Output the (x, y) coordinate of the center of the cell containing the given text.  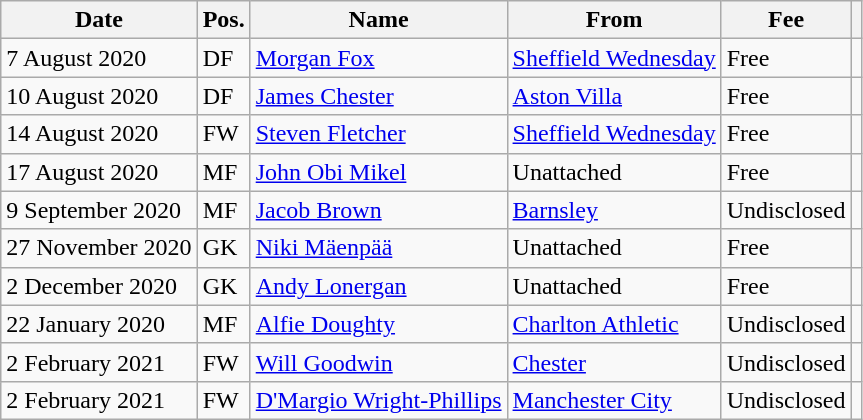
Charlton Athletic (614, 324)
22 January 2020 (99, 324)
Barnsley (614, 210)
Will Goodwin (378, 362)
Date (99, 20)
Alfie Doughty (378, 324)
Chester (614, 362)
2 December 2020 (99, 286)
From (614, 20)
17 August 2020 (99, 172)
James Chester (378, 96)
Pos. (224, 20)
9 September 2020 (99, 210)
14 August 2020 (99, 134)
Morgan Fox (378, 58)
Aston Villa (614, 96)
John Obi Mikel (378, 172)
10 August 2020 (99, 96)
Manchester City (614, 400)
Andy Lonergan (378, 286)
Niki Mäenpää (378, 248)
Fee (786, 20)
Jacob Brown (378, 210)
Steven Fletcher (378, 134)
27 November 2020 (99, 248)
Name (378, 20)
D'Margio Wright-Phillips (378, 400)
7 August 2020 (99, 58)
